Provide the (x, y) coordinate of the cell's center where the given text is located.  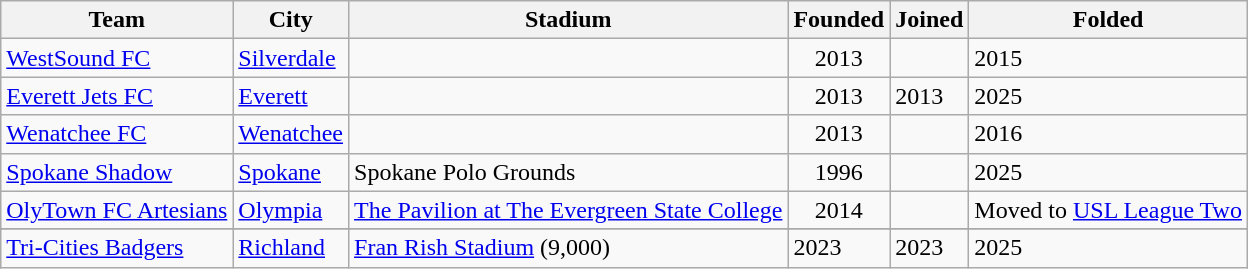
Stadium (568, 20)
Wenatchee (291, 134)
2015 (1108, 58)
Wenatchee FC (117, 134)
The Pavilion at The Evergreen State College (568, 210)
Tri-Cities Badgers (117, 248)
WestSound FC (117, 58)
2014 (839, 210)
Moved to USL League Two (1108, 210)
City (291, 20)
Everett (291, 96)
Team (117, 20)
Olympia (291, 210)
Joined (930, 20)
2016 (1108, 134)
Richland (291, 248)
Spokane (291, 172)
Spokane Polo Grounds (568, 172)
OlyTown FC Artesians (117, 210)
1996 (839, 172)
Silverdale (291, 58)
Fran Rish Stadium (9,000) (568, 248)
Folded (1108, 20)
Founded (839, 20)
Everett Jets FC (117, 96)
Spokane Shadow (117, 172)
